Identify which cell holds the provided text, then report its (x, y) central coordinate. 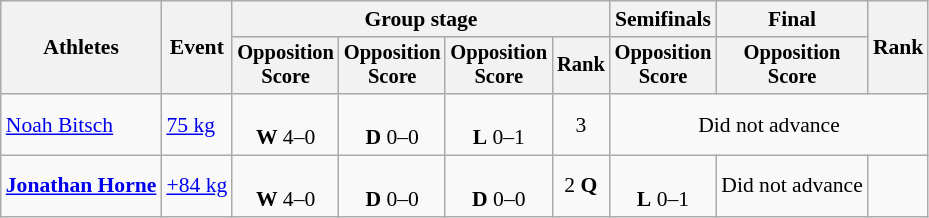
Final (792, 19)
Athletes (82, 48)
Jonathan Horne (82, 186)
75 kg (196, 124)
3 (581, 124)
Noah Bitsch (82, 124)
Semifinals (664, 19)
Group stage (420, 19)
Event (196, 48)
+84 kg (196, 186)
2 Q (581, 186)
